For the text-containing cell, return its midpoint in (x, y) coordinate format. 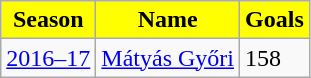
Goals (275, 20)
Season (48, 20)
Mátyás Győri (168, 58)
Name (168, 20)
158 (275, 58)
2016–17 (48, 58)
